Search for the cell housing the specified text and yield its (x, y) center coordinate. 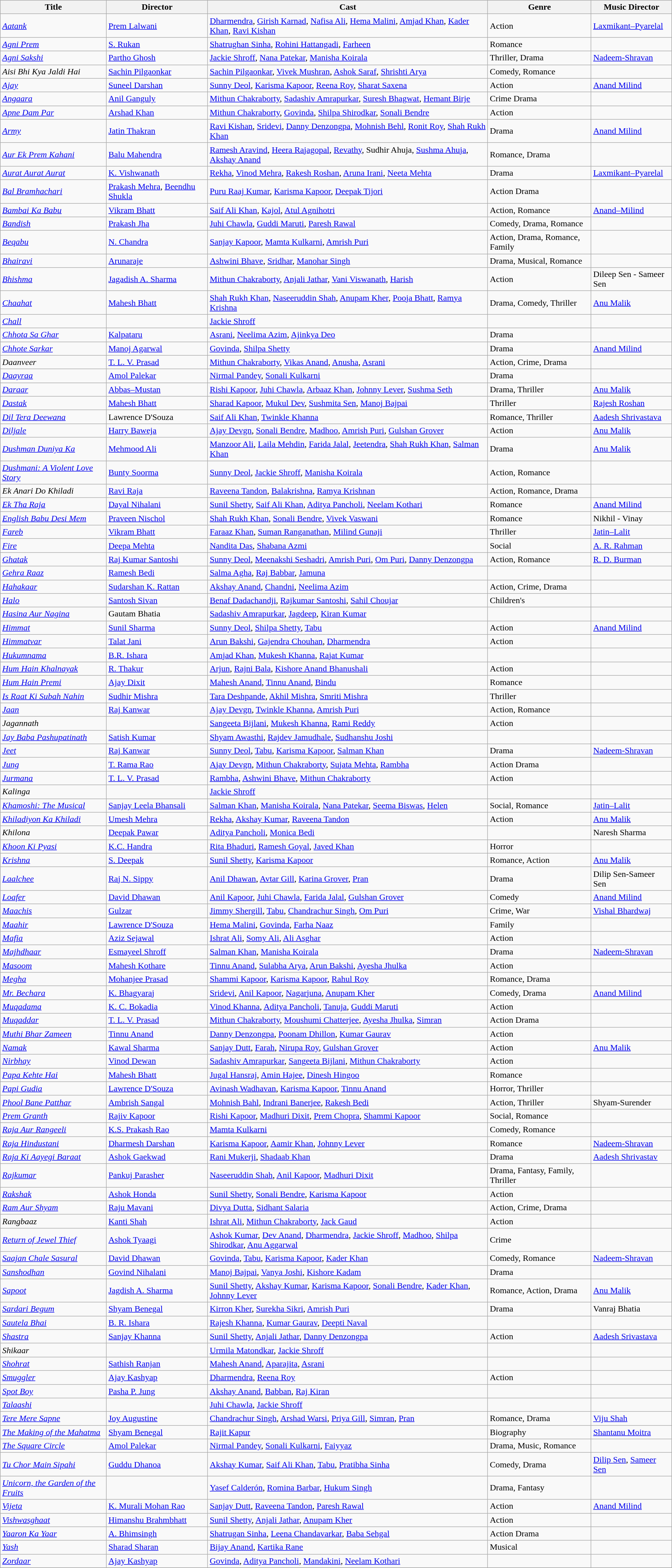
Sudarshan K. Rattan (157, 587)
Raja Hindustani (53, 1143)
Karisma Kapoor, Aamir Khan, Johnny Lever (348, 1143)
Ajay Devgn, Sonali Bendre, Madhoo, Amrish Puri, Gulshan Grover (348, 430)
Satish Kumar (157, 737)
Dushman Duniya Ka (53, 449)
Yash (53, 1547)
Manoj Bajpai, Vanya Joshi, Kishore Kadam (348, 1272)
K. C. Bokadia (157, 1007)
Prakash Mehra, Beendhu Shukla (157, 191)
Sunil Shetty, Anjali Jathar, Danny Denzongpa (348, 1336)
Dharmendra, Reena Roy (348, 1377)
Praveen Nischol (157, 518)
Hum Hain Premi (53, 682)
Hum Hain Khalnayak (53, 669)
Arjun, Rajni Bala, Kishore Anand Bhanushali (348, 669)
Sunil Shetty, Sonali Bendre, Karisma Kapoor (348, 1194)
Rajesh Khanna, Kumar Gaurav, Deepti Naval (348, 1323)
Mafia (53, 938)
Jagannath (53, 723)
Khilona (53, 833)
Aditya Pancholi, Monica Bedi (348, 833)
Nikhil - Vinay (631, 518)
Rita Bhaduri, Ramesh Goyal, Javed Khan (348, 846)
Ek Tha Raja (53, 505)
Krishna (53, 860)
Romance, Action, Drama (540, 1290)
Ajay (53, 85)
Sridevi, Anil Kapoor, Nagarjuna, Anupam Kher (348, 993)
Zordaar (53, 1561)
Rambha, Ashwini Bhave, Mithun Chakraborty (348, 778)
Himanshu Brahmbhatt (157, 1520)
Sachin Pilgaonkar, Vivek Mushran, Ashok Saraf, Shrishti Arya (348, 71)
N. Chandra (157, 242)
Asrani, Neelima Azim, Ajinkya Deo (348, 335)
Mithun Chakraborty, Govinda, Shilpa Shirodkar, Sonali Bendre (348, 112)
Himmat (53, 628)
K.C. Handra (157, 846)
Drama, Comedy, Thriller (540, 302)
Govinda, Shilpa Shetty (348, 348)
Sanshodhan (53, 1272)
Rajiv Kapoor (157, 1116)
Deepa Mehta (157, 546)
Agni Sakshi (53, 58)
Fire (53, 546)
Saif Ali Khan, Kajol, Atul Agnihotri (348, 210)
Ramesh Bedi (157, 573)
Sanjay Dutt, Farah, Nirupa Roy, Gulshan Grover (348, 1047)
Hasina Aur Nagina (53, 614)
Mahesh Kothare (157, 966)
Juhi Chawla, Jackie Shroff (348, 1405)
Aadesh Shrivastav (631, 1157)
Ashwini Bhave, Sridhar, Manohar Singh (348, 261)
Hukumnama (53, 655)
Manzoor Ali, Laila Mehdin, Farida Jalal, Jeetendra, Shah Rukh Khan, Salman Khan (348, 449)
Sunil Shetty, Saif Ali Khan, Aditya Pancholi, Neelam Kothari (348, 505)
Gautam Bhatia (157, 614)
Sanjay Leela Bhansali (157, 805)
Dilip Sen, Sameer Sen (631, 1464)
Raja Ki Aayegi Baraat (53, 1157)
Nirmal Pandey, Sonali Kulkarni (348, 376)
B.R. Ishara (157, 655)
Sunil Shetty, Karisma Kapoor (348, 860)
Bal Bramhachari (53, 191)
Fareb (53, 532)
Shah Rukh Khan, Sonali Bendre, Vivek Vaswani (348, 518)
Tinnu Anand, Sulabha Arya, Arun Bakshi, Ayesha Jhulka (348, 966)
K. Vishwanath (157, 173)
Benaf Dadachandji, Rajkumar Santoshi, Sahil Choujar (348, 600)
Dileep Sen - Sameer Sen (631, 279)
Akshay Kumar, Saif Ali Khan, Tabu, Pratibha Sinha (348, 1464)
Ashok Gaekwad (157, 1157)
Aatank (53, 26)
Namak (53, 1047)
Mithun Chakraborty, Anjali Jathar, Vani Viswanath, Harish (348, 279)
Rakshak (53, 1194)
Kirron Kher, Surekha Sikri, Amrish Puri (348, 1309)
Shatrughan Sinha, Rohini Hattangadi, Farheen (348, 44)
Shastra (53, 1336)
Crime, War (540, 911)
Horror (540, 846)
Juhi Chawla, Guddi Maruti, Paresh Rawal (348, 224)
Vishal Bhardwaj (631, 911)
Daanveer (53, 362)
Family (540, 924)
Amjad Khan, Mukesh Khanna, Rajat Kumar (348, 655)
Khoon Ki Pyasi (53, 846)
Yasef Calderón, Romina Barbar, Hukum Singh (348, 1488)
Raju Mavani (157, 1208)
Gulzar (157, 911)
Umesh Mehra (157, 819)
A. R. Rahman (631, 546)
Smuggler (53, 1377)
Aziz Sejawal (157, 938)
Dushmani: A Violent Love Story (53, 472)
Nirbhay (53, 1061)
Govinda, Tabu, Karisma Kapoor, Kader Khan (348, 1258)
Himmatvar (53, 641)
Beqabu (53, 242)
Jung (53, 764)
Chandrachur Singh, Arshad Warsi, Priya Gill, Simran, Pran (348, 1419)
Anil Ganguly (157, 99)
Halo (53, 600)
Harry Baweja (157, 430)
Cast (348, 7)
Music Director (631, 7)
Sadashiv Amrapurkar, Jagdeep, Kiran Kumar (348, 614)
Rangbaaz (53, 1221)
Aadesh Srivastava (631, 1336)
Drama, Fantasy, Family, Thriller (540, 1175)
Dayal Nihalani (157, 505)
Chaahat (53, 302)
Sunny Deol, Meenakshi Seshadri, Amrish Puri, Om Puri, Danny Denzongpa (348, 559)
Gehra Raaz (53, 573)
Rajit Kapur (348, 1432)
Ajay Dixit (157, 682)
Sharad Sharan (157, 1547)
Urmila Matondkar, Jackie Shroff (348, 1350)
Ramesh Aravind, Heera Rajagopal, Revathy, Sudhir Ahuja, Sushma Ahuja, Akshay Anand (348, 154)
Mr. Bechara (53, 993)
Children's (540, 600)
Chhote Sarkar (53, 348)
Apne Dam Par (53, 112)
Salman Khan, Manisha Koirala (348, 952)
Sardari Begum (53, 1309)
Sunny Deol, Shilpa Shetty, Tabu (348, 628)
Action, Romance, Drama (540, 491)
Nirmal Pandey, Sonali Kulkarni, Faiyyaz (348, 1446)
Chhota Sa Ghar (53, 335)
Naseeruddin Shah, Anil Kapoor, Madhuri Dixit (348, 1175)
Jugal Hansraj, Amin Hajee, Dinesh Hingoo (348, 1075)
Puru Raaj Kumar, Karisma Kapoor, Deepak Tijori (348, 191)
Shohrat (53, 1364)
Ravi Raja (157, 491)
R. D. Burman (631, 559)
Bhairavi (53, 261)
K. Bhagyaraj (157, 993)
Suneel Darshan (157, 85)
Mohanjee Prasad (157, 979)
Crime (540, 1240)
Akshay Anand, Chandni, Neelima Azim (348, 587)
English Babu Desi Mem (53, 518)
Ambrish Sangal (157, 1102)
Salman Khan, Manisha Koirala, Nana Patekar, Seema Biswas, Helen (348, 805)
Ram Aur Shyam (53, 1208)
Ishrat Ali, Mithun Chakraborty, Jack Gaud (348, 1221)
Director (157, 7)
Ashok Kumar, Dev Anand, Dharmendra, Jackie Shroff, Madhoo, Shilpa Shirodkar, Anu Aggarwal (348, 1240)
Dilip Sen-Sameer Sen (631, 879)
The Making of the Mahatma (53, 1432)
Danny Denzongpa, Poonam Dhillon, Kumar Gaurav (348, 1034)
Daraar (53, 389)
Shantanu Moitra (631, 1432)
Anil Dhawan, Avtar Gill, Karina Grover, Pran (348, 879)
K.S. Prakash Rao (157, 1129)
Chall (53, 321)
Saif Ali Khan, Twinkle Khanna (348, 417)
Tinnu Anand (157, 1034)
Action, Thriller (540, 1102)
Megha (53, 979)
Nandita Das, Shabana Azmi (348, 546)
Vinod Dewan (157, 1061)
Rajkumar (53, 1175)
Arshad Khan (157, 112)
Genre (540, 7)
Drama, Musical, Romance (540, 261)
S. Rukan (157, 44)
Jagadish A. Sharma (157, 279)
Mithun Chakraborty, Moushumi Chatterjee, Ayesha Jhulka, Simran (348, 1020)
Ashok Honda (157, 1194)
Rajesh Roshan (631, 403)
Anand–Milind (631, 210)
Saajan Chale Sasural (53, 1258)
A. Bhimsingh (157, 1534)
T. Rama Rao (157, 764)
Ajay Devgn, Mithun Chakraborty, Sujata Mehta, Rambha (348, 764)
Sautela Bhai (53, 1323)
Santosh Sivan (157, 600)
Horror, Thriller (540, 1088)
Kawal Sharma (157, 1047)
Mehmood Ali (157, 449)
Ajay Devgn, Twinkle Khanna, Amrish Puri (348, 710)
Is Raat Ki Subah Nahin (53, 696)
S. Deepak (157, 860)
Ghatak (53, 559)
Bambai Ka Babu (53, 210)
Dharmendra, Girish Karnad, Nafisa Ali, Hema Malini, Amjad Khan, Kader Khan, Ravi Kishan (348, 26)
Bhishma (53, 279)
Maachis (53, 911)
Jay Baba Pashupatinath (53, 737)
Bunty Soorma (157, 472)
Ek Anari Do Khiladi (53, 491)
Talat Jani (157, 641)
Diljale (53, 430)
Jurmana (53, 778)
Hahakaar (53, 587)
Laalchee (53, 879)
Pasha P. Jung (157, 1391)
Daayraa (53, 376)
Vanraj Bhatia (631, 1309)
Mahesh Anand, Tinnu Anand, Bindu (348, 682)
Aurat Aurat Aurat (53, 173)
Esmayeel Shroff (157, 952)
Sachin Pilgaonkar (157, 71)
Vinod Khanna, Aditya Pancholi, Tanuja, Guddi Maruti (348, 1007)
Shatrugan Sinha, Leena Chandavarkar, Baba Sehgal (348, 1534)
Loafer (53, 897)
Shikaar (53, 1350)
Kalinga (53, 792)
Naresh Sharma (631, 833)
Sunil Shetty, Anjali Jathar, Anupam Kher (348, 1520)
Sapoot (53, 1290)
Kanti Shah (157, 1221)
Comedy (540, 897)
B. R. Ishara (157, 1323)
Prem Lalwani (157, 26)
Raj N. Sippy (157, 879)
Sanjay Khanna (157, 1336)
Tara Deshpande, Akhil Mishra, Smriti Mishra (348, 696)
Dharmesh Darshan (157, 1143)
Guddu Dhanoa (157, 1464)
Anil Kapoor, Juhi Chawla, Farida Jalal, Gulshan Grover (348, 897)
Thriller, Drama (540, 58)
The Square Circle (53, 1446)
Tu Chor Main Sipahi (53, 1464)
Sanjay Dutt, Raveena Tandon, Paresh Rawal (348, 1506)
Sangeeta Bijlani, Mukesh Khanna, Rami Reddy (348, 723)
Drama, Fantasy (540, 1488)
Shah Rukh Khan, Naseeruddin Shah, Anupam Kher, Pooja Bhatt, Ramya Krishna (348, 302)
Tere Mere Sapne (53, 1419)
Mohnish Bahl, Indrani Banerjee, Rakesh Bedi (348, 1102)
Rishi Kapoor, Madhuri Dixit, Prem Chopra, Shammi Kapoor (348, 1116)
Spot Boy (53, 1391)
Agni Prem (53, 44)
Muqaddar (53, 1020)
Bandish (53, 224)
Sunny Deol, Karisma Kapoor, Reena Roy, Sharat Saxena (348, 85)
Sunil Shetty, Akshay Kumar, Karisma Kapoor, Sonali Bendre, Kader Khan, Johnny Lever (348, 1290)
Crime Drama (540, 99)
Vishwasghaat (53, 1520)
Papi Gudia (53, 1088)
Maahir (53, 924)
Majhdhaar (53, 952)
Aadesh Shrivastava (631, 417)
Prem Granth (53, 1116)
Balu Mahendra (157, 154)
Bijay Anand, Kartika Rane (348, 1547)
Unicorn, the Garden of the Fruits (53, 1488)
Jimmy Shergill, Tabu, Chandrachur Singh, Om Puri (348, 911)
Muthi Bhar Zameen (53, 1034)
Kalpataru (157, 335)
Rishi Kapoor, Juhi Chawla, Arbaaz Khan, Johnny Lever, Sushma Seth (348, 389)
R. Thakur (157, 669)
K. Murali Mohan Rao (157, 1506)
Rekha, Akshay Kumar, Raveena Tandon (348, 819)
Abbas–Mustan (157, 389)
Mahesh Anand, Aparajita, Asrani (348, 1364)
Manoj Agarwal (157, 348)
Muqadama (53, 1007)
Arun Bakshi, Gajendra Chouhan, Dharmendra (348, 641)
Romance, Action (540, 860)
Action, Drama, Romance, Family (540, 242)
Jeet (53, 751)
Sunny Deol, Jackie Shroff, Manisha Koirala (348, 472)
Raveena Tandon, Balakrishna, Ramya Krishnan (348, 491)
Vijeta (53, 1506)
Drama, Thriller (540, 389)
Salma Agha, Raj Babbar, Jamuna (348, 573)
Sunil Sharma (157, 628)
Angaara (53, 99)
Shammi Kapoor, Karisma Kapoor, Rahul Roy (348, 979)
Sathish Ranjan (157, 1364)
Khamoshi: The Musical (53, 805)
Jackie Shroff, Nana Patekar, Manisha Koirala (348, 58)
Dastak (53, 403)
Comedy, Drama, Romance (540, 224)
Sharad Kapoor, Mukul Dev, Sushmita Sen, Manoj Bajpai (348, 403)
Sudhir Mishra (157, 696)
Deepak Pawar (157, 833)
Phool Bane Patthar (53, 1102)
Sadashiv Amrapurkar, Sangeeta Bijlani, Mithun Chakraborty (348, 1061)
Army (53, 131)
Yaaron Ka Yaar (53, 1534)
Joy Augustine (157, 1419)
Mithun Chakraborty, Sadashiv Amrapurkar, Suresh Bhagwat, Hemant Birje (348, 99)
Viju Shah (631, 1419)
Arunaraje (157, 261)
Biography (540, 1432)
Mithun Chakraborty, Vikas Anand, Anusha, Asrani (348, 362)
Papa Kehte Hai (53, 1075)
Partho Ghosh (157, 58)
Drama, Music, Romance (540, 1446)
Rekha, Vinod Mehra, Rakesh Roshan, Aruna Irani, Neeta Mehta (348, 173)
Ravi Kishan, Sridevi, Danny Denzongpa, Mohnish Behl, Ronit Roy, Shah Rukh Khan (348, 131)
Talaashi (53, 1405)
Avinash Wadhavan, Karisma Kapoor, Tinnu Anand (348, 1088)
Raj Kumar Santoshi (157, 559)
Jaan (53, 710)
Mamta Kulkarni (348, 1129)
Social (540, 546)
Pankuj Parasher (157, 1175)
Jagdish A. Sharma (157, 1290)
Hema Malini, Govinda, Farha Naaz (348, 924)
Jatin Thakran (157, 131)
Dil Tera Deewana (53, 417)
Shyam Awasthi, Rajdev Jamudhale, Sudhanshu Joshi (348, 737)
Khiladiyon Ka Khiladi (53, 819)
Romance, Thriller (540, 417)
Return of Jewel Thief (53, 1240)
Shyam-Surender (631, 1102)
Faraaz Khan, Suman Ranganathan, Milind Gunaji (348, 532)
Govinda, Aditya Pancholi, Mandakini, Neelam Kothari (348, 1561)
Masoom (53, 966)
Rani Mukerji, Shadaab Khan (348, 1157)
Aur Ek Prem Kahani (53, 154)
Prakash Jha (157, 224)
Sunny Deol, Tabu, Karisma Kapoor, Salman Khan (348, 751)
Raja Aur Rangeeli (53, 1129)
Aisi Bhi Kya Jaldi Hai (53, 71)
Akshay Anand, Babban, Raj Kiran (348, 1391)
Divya Dutta, Sidhant Salaria (348, 1208)
Govind Nihalani (157, 1272)
Ishrat Ali, Somy Ali, Ali Asghar (348, 938)
Title (53, 7)
Sanjay Kapoor, Mamta Kulkarni, Amrish Puri (348, 242)
Musical (540, 1547)
Ashok Tyaagi (157, 1240)
